Return [X, Y] of the center of cell containing provided text 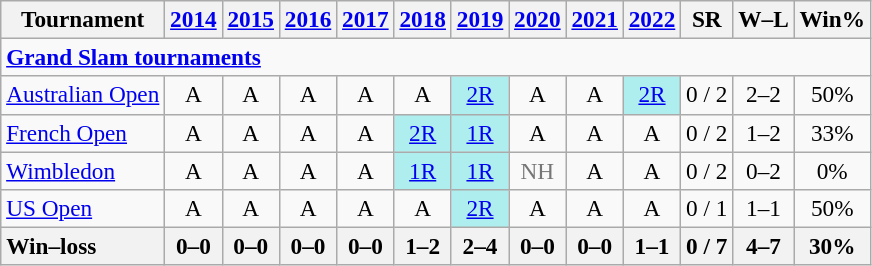
Win–loss [83, 246]
Grand Slam tournaments [436, 57]
Win% [832, 19]
French Open [83, 133]
2021 [594, 19]
Wimbledon [83, 170]
SR [707, 19]
0–2 [764, 170]
33% [832, 133]
2015 [250, 19]
2019 [480, 19]
US Open [83, 208]
2–2 [764, 95]
Tournament [83, 19]
0 / 7 [707, 246]
4–7 [764, 246]
2018 [422, 19]
2–4 [480, 246]
2016 [308, 19]
Australian Open [83, 95]
0 / 1 [707, 208]
2017 [366, 19]
30% [832, 246]
2022 [652, 19]
0% [832, 170]
2014 [194, 19]
W–L [764, 19]
NH [538, 170]
2020 [538, 19]
